Find where the given text appears and provide that cell's center as [X, Y] coordinate. 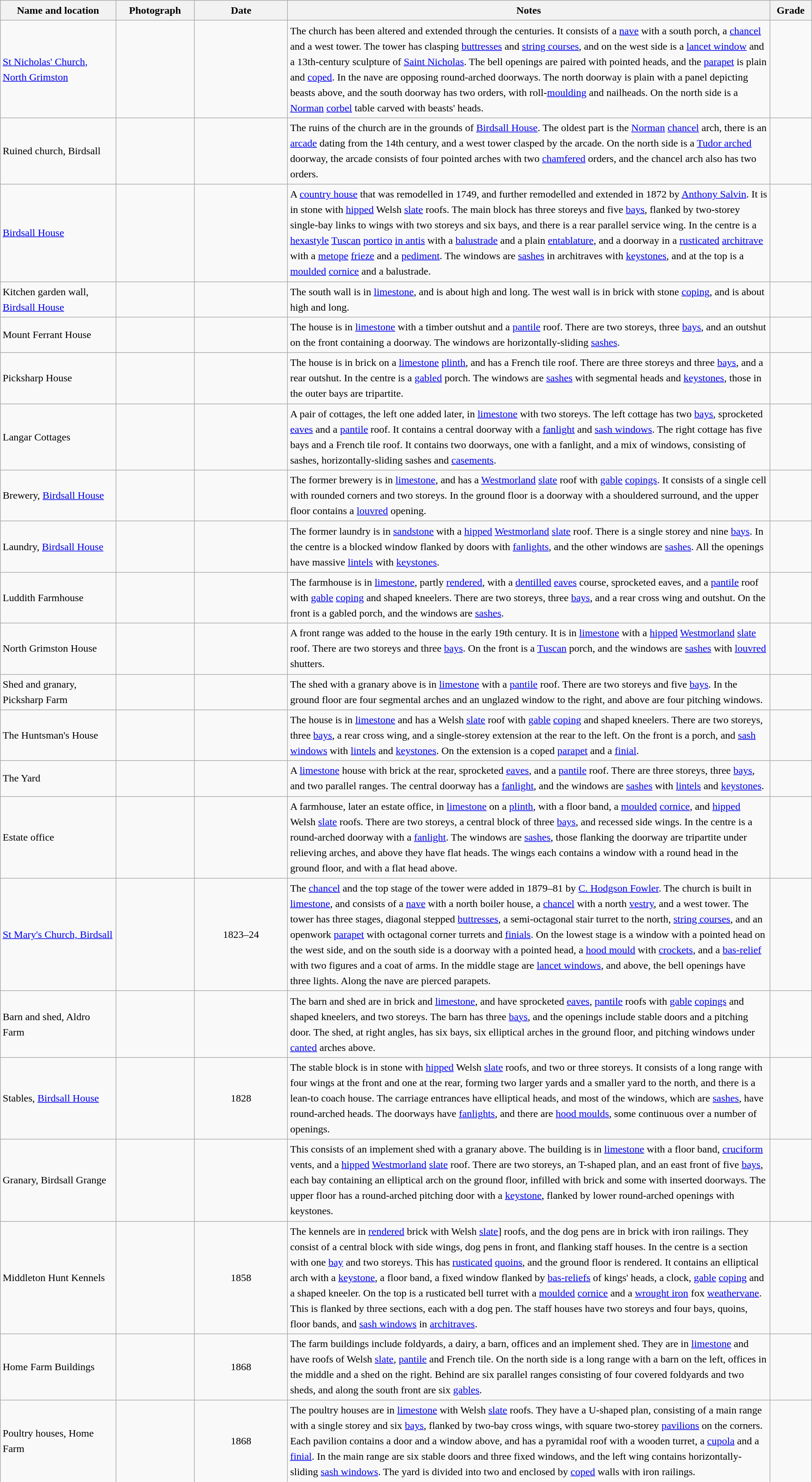
Picksharp House [58, 378]
1828 [241, 1099]
Mount Ferrant House [58, 335]
Poultry houses, Home Farm [58, 1441]
Barn and shed, Aldro Farm [58, 1024]
Langar Cottages [58, 437]
1823–24 [241, 935]
Granary, Birdsall Grange [58, 1180]
Birdsall House [58, 233]
Luddith Farmhouse [58, 597]
1858 [241, 1278]
St Mary's Church, Birdsall [58, 935]
Grade [791, 10]
Stables, Birdsall House [58, 1099]
Name and location [58, 10]
Kitchen garden wall, Birdsall House [58, 299]
Estate office [58, 837]
The south wall is in limestone, and is about high and long. The west wall is in brick with stone coping, and is about high and long. [528, 299]
Home Farm Buildings [58, 1367]
Shed and granary, Picksharp Farm [58, 692]
Brewery, Birdsall House [58, 495]
North Grimston House [58, 649]
Notes [528, 10]
The Huntsman's House [58, 735]
Middleton Hunt Kennels [58, 1278]
The Yard [58, 779]
Laundry, Birdsall House [58, 547]
Photograph [155, 10]
Date [241, 10]
St Nicholas' Church, North Grimston [58, 69]
Ruined church, Birdsall [58, 151]
